Output the (x, y) coordinate of the center of the cell containing the given text.  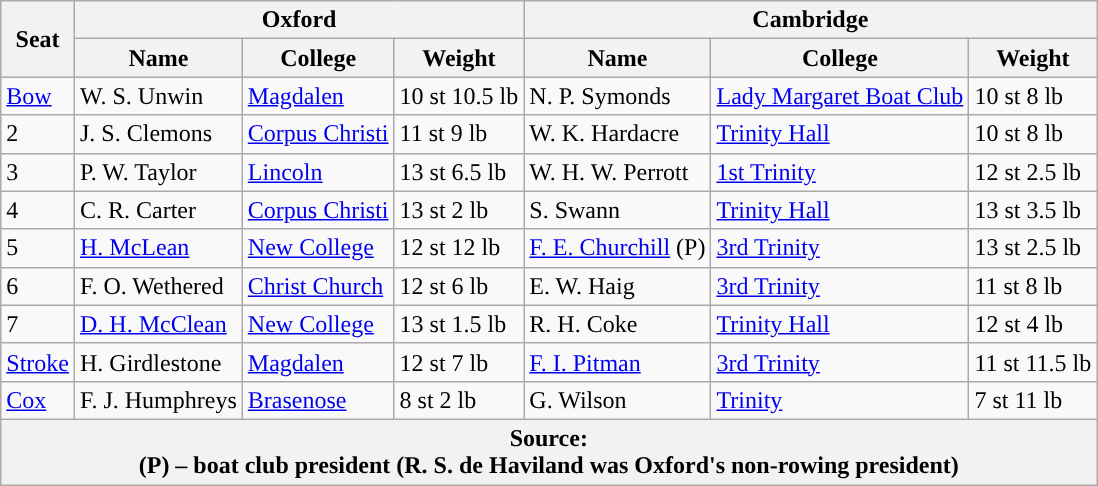
F. I. Pitman (618, 362)
4 (38, 210)
2 (38, 134)
E. W. Haig (618, 286)
Trinity (840, 400)
7 (38, 324)
F. J. Humphreys (158, 400)
Seat (38, 39)
Lincoln (318, 172)
H. Girdlestone (158, 362)
Brasenose (318, 400)
13 st 1.5 lb (459, 324)
8 st 2 lb (459, 400)
W. S. Unwin (158, 96)
3 (38, 172)
G. Wilson (618, 400)
Cox (38, 400)
5 (38, 248)
13 st 3.5 lb (1033, 210)
1st Trinity (840, 172)
J. S. Clemons (158, 134)
12 st 7 lb (459, 362)
Cambridge (810, 20)
13 st 6.5 lb (459, 172)
F. O. Wethered (158, 286)
H. McLean (158, 248)
Oxford (298, 20)
13 st 2.5 lb (1033, 248)
D. H. McClean (158, 324)
F. E. Churchill (P) (618, 248)
R. H. Coke (618, 324)
12 st 12 lb (459, 248)
11 st 8 lb (1033, 286)
Stroke (38, 362)
C. R. Carter (158, 210)
P. W. Taylor (158, 172)
W. K. Hardacre (618, 134)
7 st 11 lb (1033, 400)
12 st 4 lb (1033, 324)
12 st 2.5 lb (1033, 172)
Christ Church (318, 286)
6 (38, 286)
11 st 11.5 lb (1033, 362)
Lady Margaret Boat Club (840, 96)
Source:(P) – boat club president (R. S. de Haviland was Oxford's non-rowing president) (549, 452)
13 st 2 lb (459, 210)
11 st 9 lb (459, 134)
Bow (38, 96)
12 st 6 lb (459, 286)
N. P. Symonds (618, 96)
10 st 10.5 lb (459, 96)
W. H. W. Perrott (618, 172)
S. Swann (618, 210)
